Scan for the cell matching the given text and deliver its [X, Y] coordinate at center. 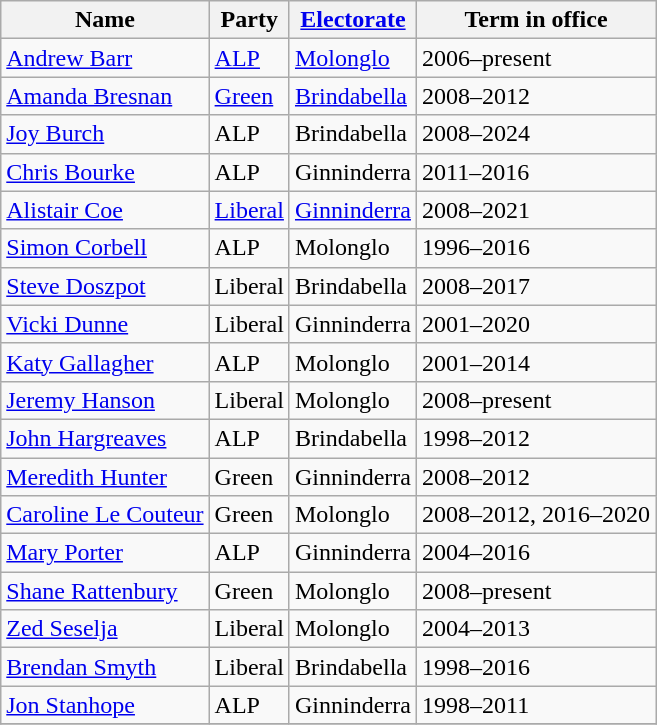
Brendan Smyth [105, 667]
1998–2016 [536, 667]
Alistair Coe [105, 210]
2011–2016 [536, 172]
2008–2017 [536, 286]
2001–2020 [536, 324]
2004–2013 [536, 629]
Jon Stanhope [105, 705]
Chris Bourke [105, 172]
1998–2012 [536, 438]
2008–2024 [536, 134]
Electorate [352, 20]
Jeremy Hanson [105, 400]
2001–2014 [536, 362]
Katy Gallagher [105, 362]
Shane Rattenbury [105, 591]
Mary Porter [105, 553]
Vicki Dunne [105, 324]
Party [249, 20]
Term in office [536, 20]
2008–2021 [536, 210]
Zed Seselja [105, 629]
2004–2016 [536, 553]
Simon Corbell [105, 248]
Caroline Le Couteur [105, 515]
1996–2016 [536, 248]
Name [105, 20]
Joy Burch [105, 134]
Meredith Hunter [105, 477]
2008–2012, 2016–2020 [536, 515]
Steve Doszpot [105, 286]
Amanda Bresnan [105, 96]
2006–present [536, 58]
Andrew Barr [105, 58]
1998–2011 [536, 705]
John Hargreaves [105, 438]
